Identify which cell holds the provided text, then report its [X, Y] central coordinate. 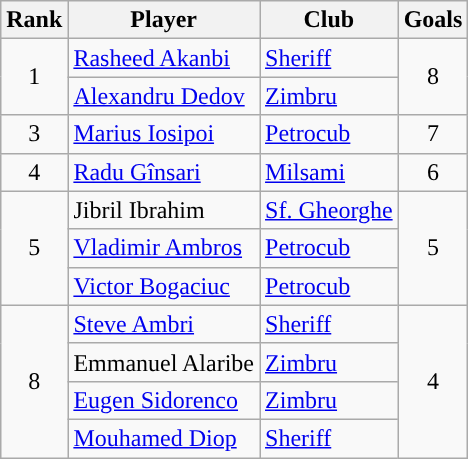
Marius Iosipoi [164, 134]
Jibril Ibrahim [164, 210]
Victor Bogaciuc [164, 286]
Vladimir Ambros [164, 248]
6 [433, 172]
Radu Gînsari [164, 172]
Club [330, 20]
Emmanuel Alaribe [164, 362]
3 [34, 134]
Player [164, 20]
Mouhamed Diop [164, 438]
Sf. Gheorghe [330, 210]
Goals [433, 20]
Alexandru Dedov [164, 96]
7 [433, 134]
1 [34, 77]
Rasheed Akanbi [164, 58]
Eugen Sidorenco [164, 400]
Rank [34, 20]
Milsami [330, 172]
Steve Ambri [164, 324]
